From the cell containing the given text, extract its center point as (x, y) coordinate. 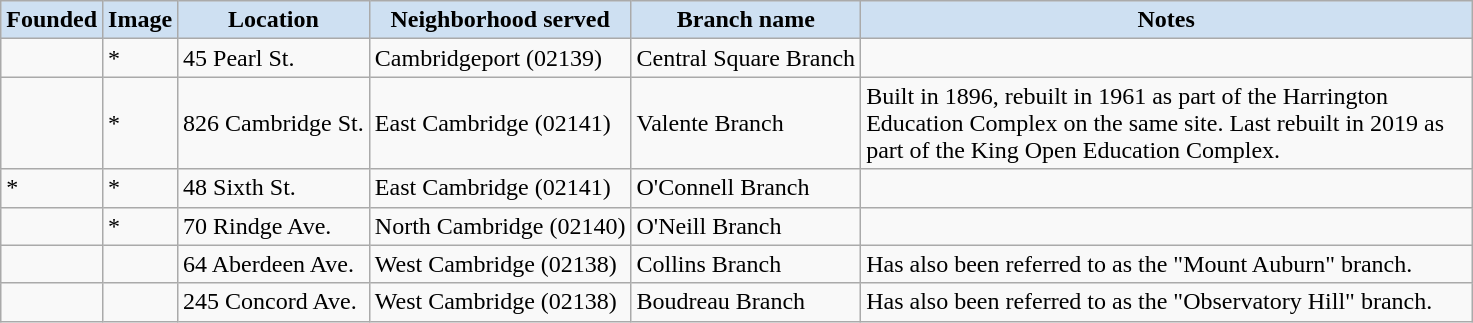
O'Connell Branch (746, 188)
826 Cambridge St. (274, 123)
O'Neill Branch (746, 226)
Image (140, 20)
Valente Branch (746, 123)
45 Pearl St. (274, 58)
245 Concord Ave. (274, 302)
Founded (52, 20)
Central Square Branch (746, 58)
Collins Branch (746, 264)
North Cambridge (02140) (500, 226)
70 Rindge Ave. (274, 226)
Notes (1166, 20)
48 Sixth St. (274, 188)
Boudreau Branch (746, 302)
Location (274, 20)
Branch name (746, 20)
Has also been referred to as the "Mount Auburn" branch. (1166, 264)
Cambridgeport (02139) (500, 58)
Neighborhood served (500, 20)
64 Aberdeen Ave. (274, 264)
Has also been referred to as the "Observatory Hill" branch. (1166, 302)
